Identify which cell holds the provided text, then report its [x, y] central coordinate. 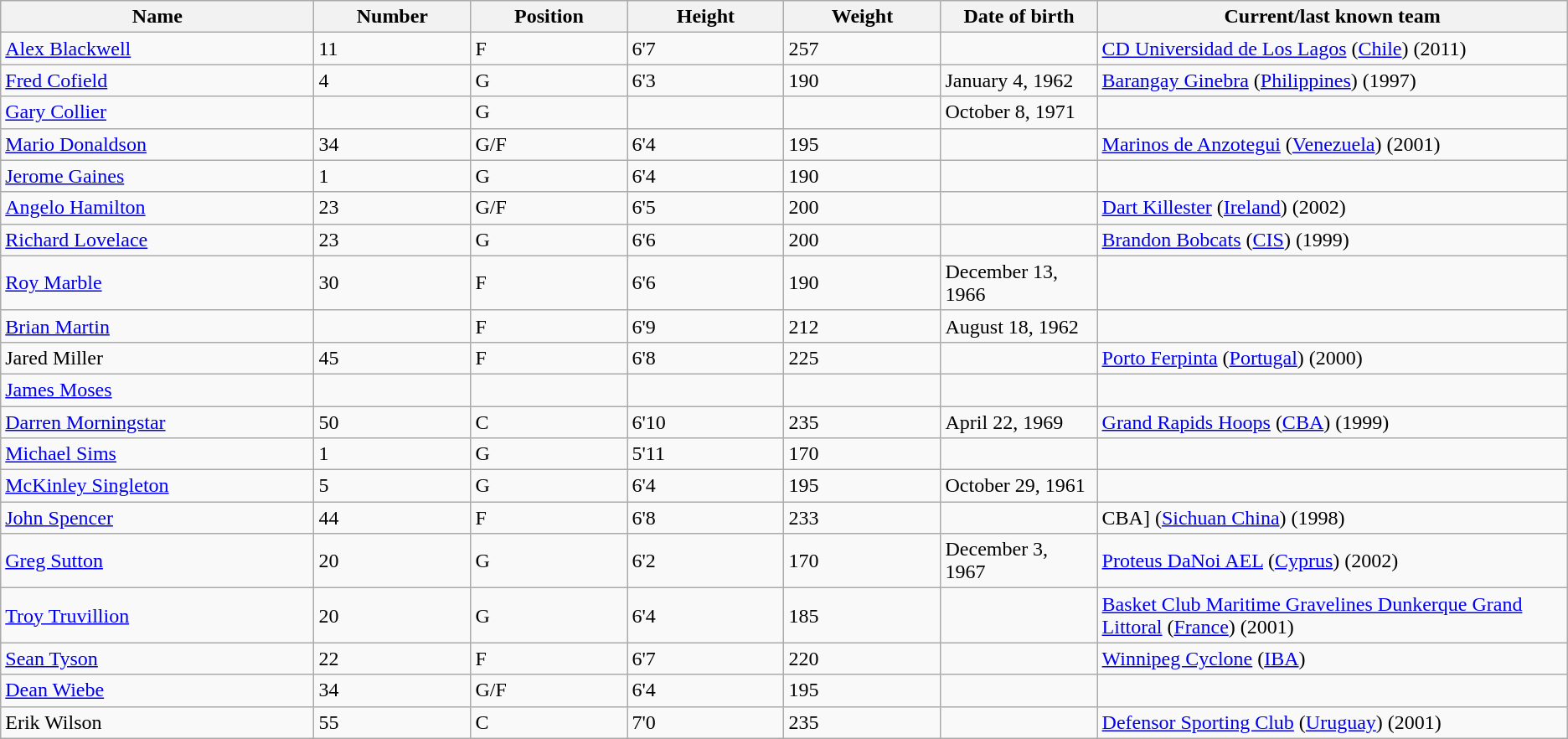
6'3 [705, 80]
6'10 [705, 421]
Jared Miller [157, 358]
212 [863, 326]
220 [863, 659]
Name [157, 17]
Greg Sutton [157, 561]
6'9 [705, 326]
22 [392, 659]
Porto Ferpinta (Portugal) (2000) [1332, 358]
CBA] (Sichuan China) (1998) [1332, 518]
Roy Marble [157, 283]
Mario Donaldson [157, 144]
Erik Wilson [157, 722]
Grand Rapids Hoops (CBA) (1999) [1332, 421]
John Spencer [157, 518]
Brandon Bobcats (CIS) (1999) [1332, 240]
30 [392, 283]
225 [863, 358]
233 [863, 518]
McKinley Singleton [157, 486]
December 13, 1966 [1019, 283]
Date of birth [1019, 17]
Michael Sims [157, 454]
CD Universidad de Los Lagos (Chile) (2011) [1332, 49]
James Moses [157, 390]
5 [392, 486]
Jerome Gaines [157, 176]
Dart Killester (Ireland) (2002) [1332, 208]
Dean Wiebe [157, 690]
55 [392, 722]
Richard Lovelace [157, 240]
Fred Cofield [157, 80]
Angelo Hamilton [157, 208]
6'2 [705, 561]
11 [392, 49]
October 29, 1961 [1019, 486]
Sean Tyson [157, 659]
Height [705, 17]
Current/last known team [1332, 17]
Winnipeg Cyclone (IBA) [1332, 659]
October 8, 1971 [1019, 112]
December 3, 1967 [1019, 561]
Barangay Ginebra (Philippines) (1997) [1332, 80]
Alex Blackwell [157, 49]
Troy Truvillion [157, 615]
6'5 [705, 208]
185 [863, 615]
August 18, 1962 [1019, 326]
Weight [863, 17]
Number [392, 17]
44 [392, 518]
April 22, 1969 [1019, 421]
45 [392, 358]
Basket Club Maritime Gravelines Dunkerque Grand Littoral (France) (2001) [1332, 615]
50 [392, 421]
Position [549, 17]
7'0 [705, 722]
5'11 [705, 454]
257 [863, 49]
Defensor Sporting Club (Uruguay) (2001) [1332, 722]
Proteus DaNoi AEL (Cyprus) (2002) [1332, 561]
Brian Martin [157, 326]
Marinos de Anzotegui (Venezuela) (2001) [1332, 144]
4 [392, 80]
Darren Morningstar [157, 421]
January 4, 1962 [1019, 80]
Gary Collier [157, 112]
